Extract the [X, Y] coordinate from the center of the cell holding the provided text.  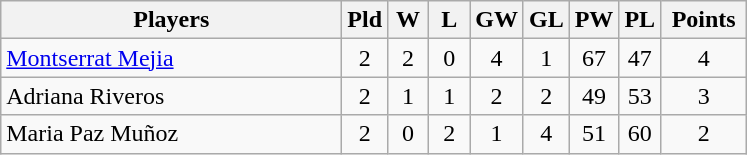
3 [704, 96]
53 [640, 96]
Points [704, 20]
Montserrat Mejia [172, 58]
Adriana Riveros [172, 96]
W [408, 20]
49 [594, 96]
PL [640, 20]
GL [546, 20]
GW [497, 20]
60 [640, 134]
Players [172, 20]
67 [594, 58]
Pld [365, 20]
47 [640, 58]
L [450, 20]
51 [594, 134]
PW [594, 20]
Maria Paz Muñoz [172, 134]
